For the text-containing cell, return its midpoint in [X, Y] coordinate format. 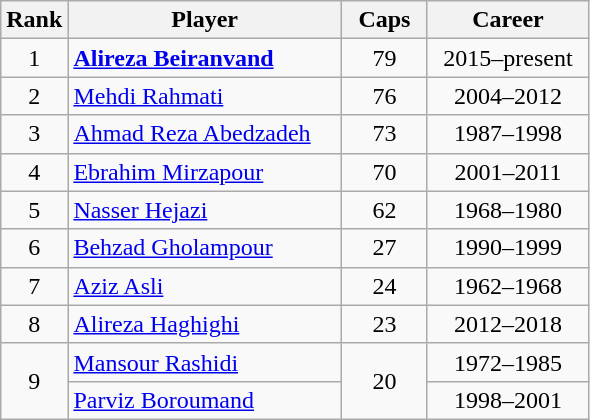
1998–2001 [508, 400]
2012–2018 [508, 324]
1962–1968 [508, 286]
Player [205, 20]
73 [384, 134]
Alireza Haghighi [205, 324]
9 [34, 381]
1990–1999 [508, 248]
Nasser Hejazi [205, 210]
Aziz Asli [205, 286]
1972–1985 [508, 362]
Caps [384, 20]
2001–2011 [508, 172]
1 [34, 58]
20 [384, 381]
7 [34, 286]
Career [508, 20]
Parviz Boroumand [205, 400]
23 [384, 324]
6 [34, 248]
4 [34, 172]
2004–2012 [508, 96]
1968–1980 [508, 210]
Mehdi Rahmati [205, 96]
62 [384, 210]
70 [384, 172]
5 [34, 210]
27 [384, 248]
3 [34, 134]
Ebrahim Mirzapour [205, 172]
Ahmad Reza Abedzadeh [205, 134]
79 [384, 58]
Alireza Beiranvand [205, 58]
Rank [34, 20]
24 [384, 286]
76 [384, 96]
8 [34, 324]
2015–present [508, 58]
2 [34, 96]
Mansour Rashidi [205, 362]
Behzad Gholampour [205, 248]
1987–1998 [508, 134]
